Return the (X, Y) coordinate for the center point of the cell that contains the specified text.  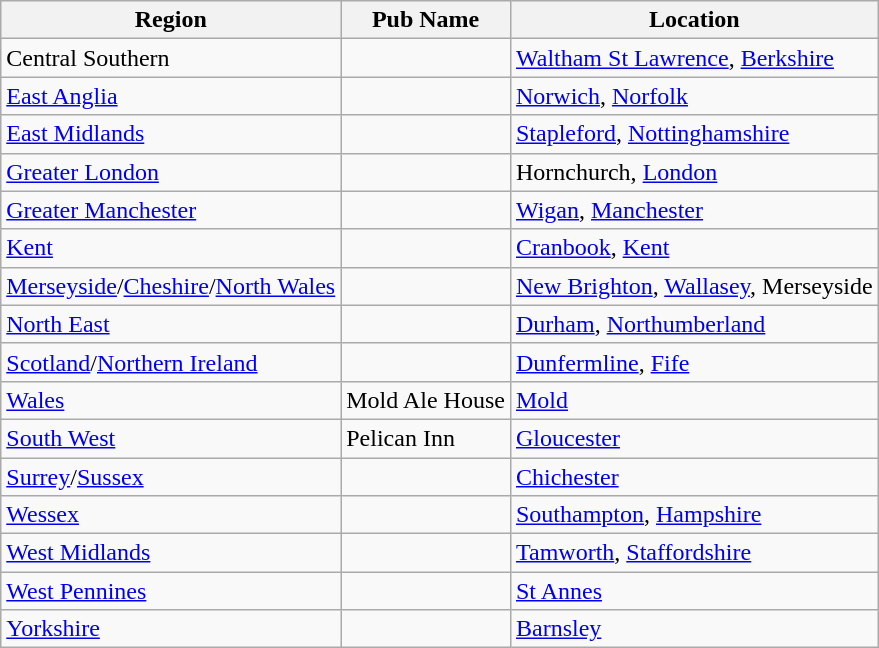
Region (171, 20)
Pelican Inn (426, 438)
East Anglia (171, 96)
Pub Name (426, 20)
St Annes (694, 591)
Kent (171, 248)
Yorkshire (171, 629)
Stapleford, Nottinghamshire (694, 134)
Tamworth, Staffordshire (694, 553)
North East (171, 324)
South West (171, 438)
Wales (171, 400)
Wigan, Manchester (694, 210)
Scotland/Northern Ireland (171, 362)
West Pennines (171, 591)
Barnsley (694, 629)
Hornchurch, London (694, 172)
Central Southern (171, 58)
Mold Ale House (426, 400)
West Midlands (171, 553)
East Midlands (171, 134)
Norwich, Norfolk (694, 96)
Merseyside/Cheshire/North Wales (171, 286)
Surrey/Sussex (171, 477)
Cranbook, Kent (694, 248)
Gloucester (694, 438)
New Brighton, Wallasey, Merseyside (694, 286)
Greater London (171, 172)
Mold (694, 400)
Dunfermline, Fife (694, 362)
Wessex (171, 515)
Chichester (694, 477)
Greater Manchester (171, 210)
Durham, Northumberland (694, 324)
Southampton, Hampshire (694, 515)
Location (694, 20)
Waltham St Lawrence, Berkshire (694, 58)
